For the text-containing cell, return its midpoint in [X, Y] coordinate format. 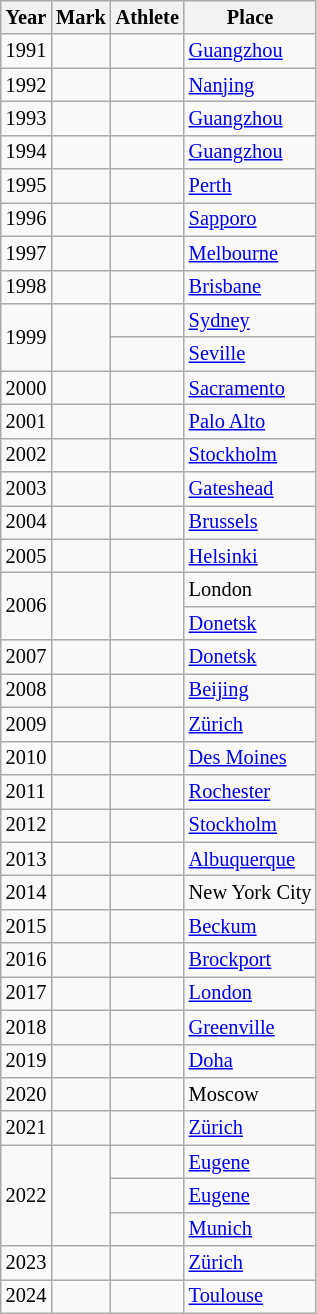
1996 [26, 219]
1998 [26, 287]
Des Moines [250, 758]
Year [26, 17]
Toulouse [250, 1296]
Brockport [250, 960]
Sydney [250, 320]
New York City [250, 892]
Melbourne [250, 253]
2000 [26, 388]
2011 [26, 791]
Rochester [250, 791]
2023 [26, 1263]
Brussels [250, 522]
2012 [26, 825]
Munich [250, 1229]
Greenville [250, 1027]
Seville [250, 354]
1999 [26, 336]
Palo Alto [250, 421]
2019 [26, 1061]
Gateshead [250, 489]
Moscow [250, 1094]
1994 [26, 152]
1993 [26, 118]
Beijing [250, 690]
Helsinki [250, 556]
2016 [26, 960]
1995 [26, 186]
Albuquerque [250, 859]
2003 [26, 489]
2018 [26, 1027]
2024 [26, 1296]
2002 [26, 455]
2004 [26, 522]
2013 [26, 859]
Place [250, 17]
1991 [26, 51]
Brisbane [250, 287]
2005 [26, 556]
2015 [26, 926]
2010 [26, 758]
2021 [26, 1128]
2008 [26, 690]
Sapporo [250, 219]
2007 [26, 657]
2006 [26, 606]
Mark [81, 17]
Perth [250, 186]
Nanjing [250, 85]
2009 [26, 724]
2022 [26, 1196]
2020 [26, 1094]
1992 [26, 85]
Doha [250, 1061]
Sacramento [250, 388]
2017 [26, 993]
2014 [26, 892]
1997 [26, 253]
2001 [26, 421]
Beckum [250, 926]
Athlete [148, 17]
